Detect which cell encompasses the target text, then output its (x, y) center coordinate. 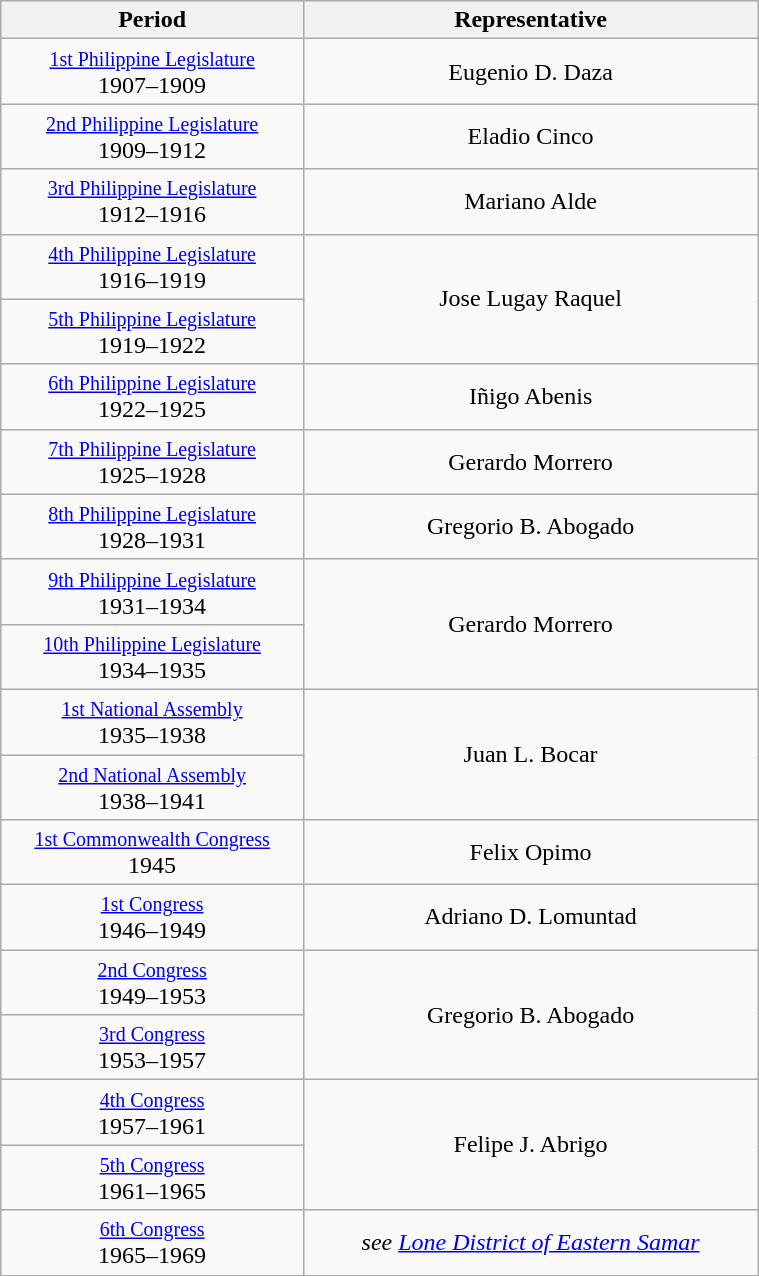
Representative (530, 20)
3rd Philippine Legislature1912–1916 (152, 202)
5th Congress1961–1965 (152, 1178)
Felix Opimo (530, 852)
8th Philippine Legislature1928–1931 (152, 526)
4th Congress1957–1961 (152, 1112)
Adriano D. Lomuntad (530, 918)
5th Philippine Legislature1919–1922 (152, 332)
2nd Congress1949–1953 (152, 982)
1st Congress1946–1949 (152, 918)
Period (152, 20)
Mariano Alde (530, 202)
2nd Philippine Legislature1909–1912 (152, 136)
9th Philippine Legislature1931–1934 (152, 592)
4th Philippine Legislature1916–1919 (152, 266)
Iñigo Abenis (530, 396)
see Lone District of Eastern Samar (530, 1242)
6th Philippine Legislature1922–1925 (152, 396)
Juan L. Bocar (530, 754)
2nd National Assembly1938–1941 (152, 786)
10th Philippine Legislature1934–1935 (152, 656)
7th Philippine Legislature1925–1928 (152, 462)
3rd Congress1953–1957 (152, 1048)
6th Congress1965–1969 (152, 1242)
Eladio Cinco (530, 136)
1st Commonwealth Congress1945 (152, 852)
Jose Lugay Raquel (530, 299)
1st Philippine Legislature1907–1909 (152, 72)
1st National Assembly1935–1938 (152, 722)
Felipe J. Abrigo (530, 1145)
Eugenio D. Daza (530, 72)
